Locate the cell with the specified text and output its (X, Y) center coordinate. 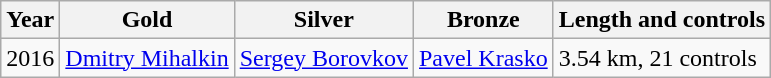
2016 (30, 58)
Sergey Borovkov (324, 58)
Length and controls (662, 20)
Pavel Krasko (483, 58)
Bronze (483, 20)
Year (30, 20)
Dmitry Mihalkin (147, 58)
3.54 km, 21 controls (662, 58)
Gold (147, 20)
Silver (324, 20)
